Determine the [X, Y] coordinate at the center of the cell enclosing the given text.  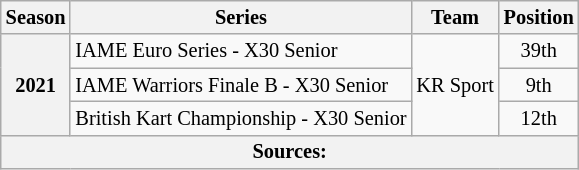
IAME Euro Series - X30 Senior [240, 51]
Position [539, 17]
Season [36, 17]
39th [539, 51]
2021 [36, 84]
Series [240, 17]
Team [454, 17]
12th [539, 118]
9th [539, 85]
British Kart Championship - X30 Senior [240, 118]
Sources: [290, 152]
KR Sport [454, 84]
IAME Warriors Finale B - X30 Senior [240, 85]
